Search for the cell housing the specified text and yield its [x, y] center coordinate. 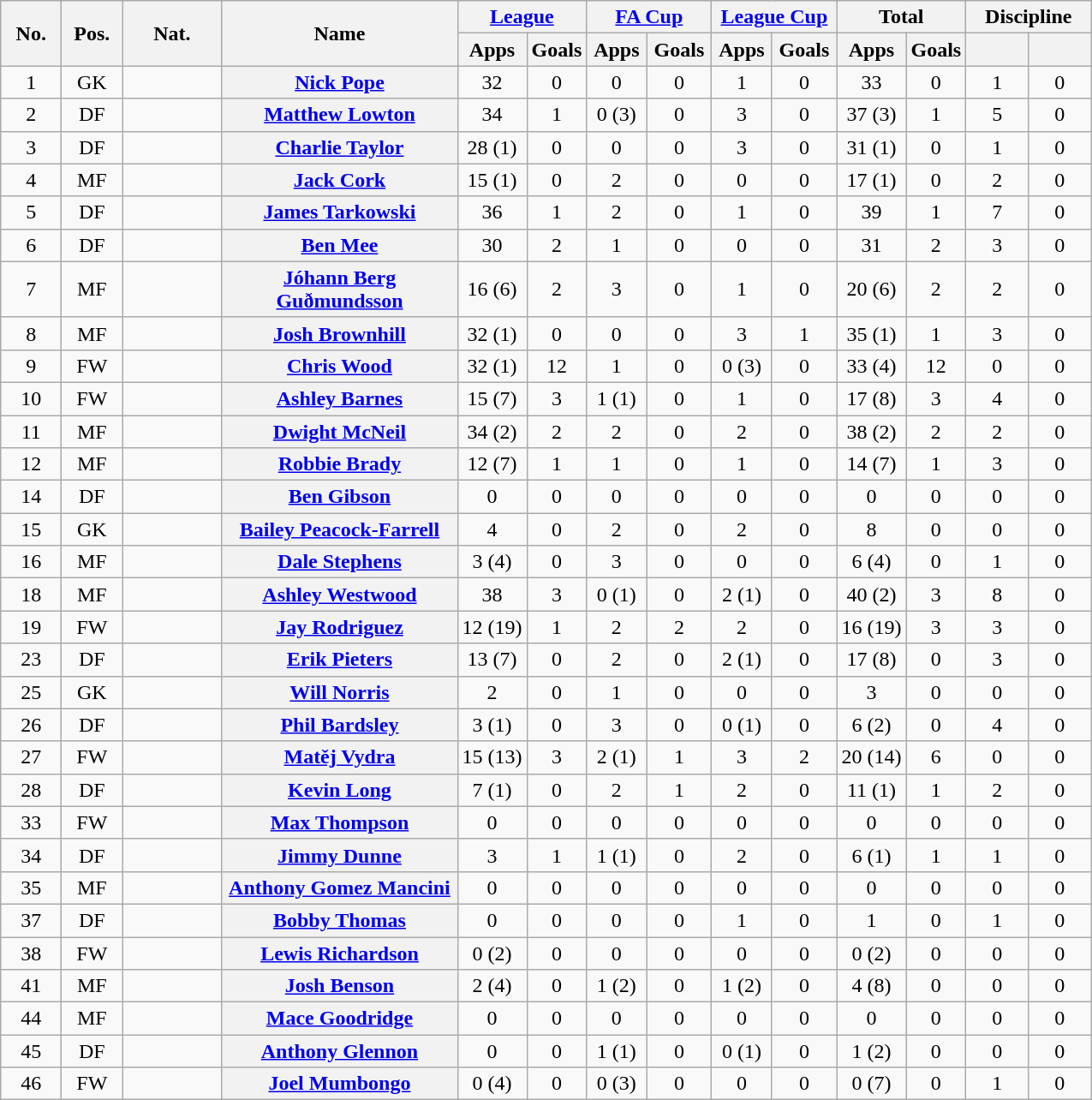
41 [31, 986]
19 [31, 627]
11 [31, 431]
7 (1) [492, 790]
4 (8) [872, 986]
33 (4) [872, 366]
Jimmy Dunne [339, 855]
15 (1) [492, 180]
20 (6) [872, 290]
40 (2) [872, 595]
15 (13) [492, 757]
23 [31, 660]
20 (14) [872, 757]
Josh Brownhill [339, 333]
28 (1) [492, 147]
Ashley Barnes [339, 398]
Max Thompson [339, 822]
37 [31, 920]
14 (7) [872, 464]
Mace Goodridge [339, 1019]
17 (1) [872, 180]
37 (3) [872, 115]
14 [31, 497]
34 (2) [492, 431]
12 (7) [492, 464]
46 [31, 1084]
32 [492, 82]
12 (19) [492, 627]
0 (4) [492, 1084]
Josh Benson [339, 986]
3 (1) [492, 725]
30 [492, 245]
Ashley Westwood [339, 595]
Jóhann Berg Guðmundsson [339, 290]
31 (1) [872, 147]
39 [872, 212]
Bobby Thomas [339, 920]
Pos. [92, 33]
16 (19) [872, 627]
Anthony Gomez Mancini [339, 888]
9 [31, 366]
11 (1) [872, 790]
0 (7) [872, 1084]
36 [492, 212]
10 [31, 398]
Jack Cork [339, 180]
Dwight McNeil [339, 431]
Total [901, 17]
44 [31, 1019]
6 (1) [872, 855]
Matthew Lowton [339, 115]
Will Norris [339, 692]
27 [31, 757]
Jay Rodriguez [339, 627]
Chris Wood [339, 366]
Dale Stephens [339, 562]
League [522, 17]
Joel Mumbongo [339, 1084]
Name [339, 33]
Kevin Long [339, 790]
Nat. [172, 33]
James Tarkowski [339, 212]
6 (2) [872, 725]
45 [31, 1051]
15 (7) [492, 398]
16 [31, 562]
2 (4) [492, 986]
Phil Bardsley [339, 725]
15 [31, 529]
35 [31, 888]
16 (6) [492, 290]
35 (1) [872, 333]
Anthony Glennon [339, 1051]
3 (4) [492, 562]
Ben Gibson [339, 497]
26 [31, 725]
38 (2) [872, 431]
Robbie Brady [339, 464]
Nick Pope [339, 82]
28 [31, 790]
Discipline [1029, 17]
13 (7) [492, 660]
Bailey Peacock-Farrell [339, 529]
Lewis Richardson [339, 954]
League Cup [774, 17]
6 (4) [872, 562]
Erik Pieters [339, 660]
Ben Mee [339, 245]
No. [31, 33]
25 [31, 692]
Charlie Taylor [339, 147]
31 [872, 245]
Matěj Vydra [339, 757]
FA Cup [649, 17]
18 [31, 595]
